Extract the [x, y] coordinate from the center of the cell holding the provided text.  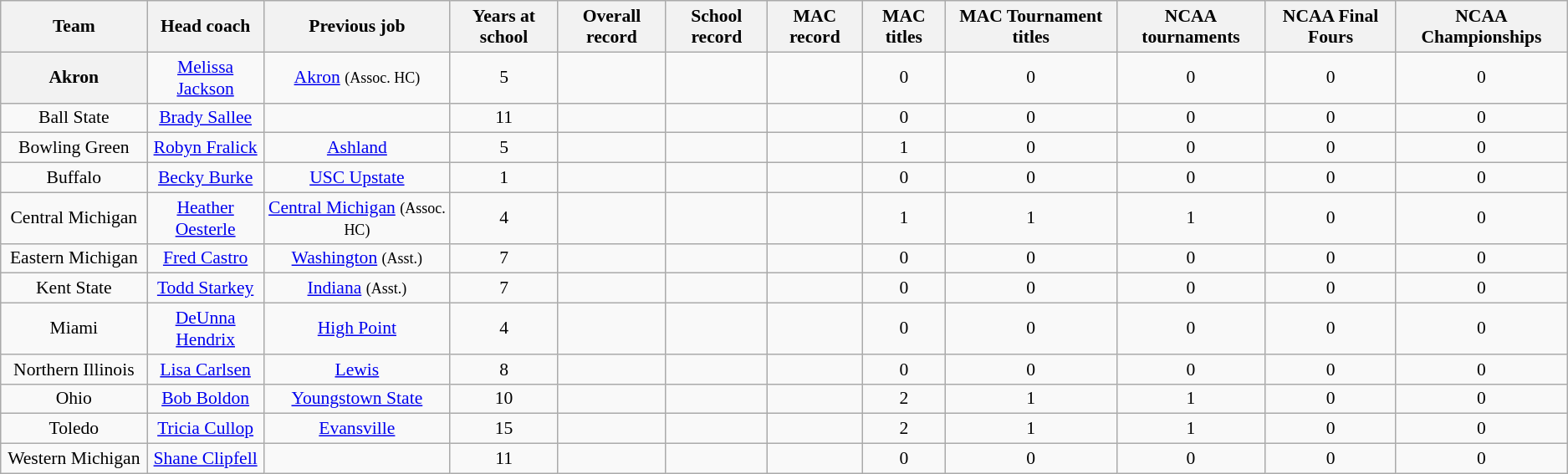
Ball State [74, 118]
8 [503, 370]
Todd Starkey [206, 288]
Years at school [503, 27]
Akron (Assoc. HC) [356, 77]
Toledo [74, 429]
15 [503, 429]
NCAA Championships [1481, 27]
10 [503, 399]
Lisa Carlsen [206, 370]
Overall record [612, 27]
Central Michigan (Assoc. HC) [356, 217]
MAC Tournament titles [1030, 27]
Lewis [356, 370]
Bob Boldon [206, 399]
Youngstown State [356, 399]
Western Michigan [74, 459]
Buffalo [74, 178]
MAC titles [903, 27]
Eastern Michigan [74, 258]
Ashland [356, 148]
Melissa Jackson [206, 77]
Previous job [356, 27]
Kent State [74, 288]
School record [716, 27]
NCAA tournaments [1191, 27]
Shane Clipfell [206, 459]
MAC record [815, 27]
Becky Burke [206, 178]
Fred Castro [206, 258]
Tricia Cullop [206, 429]
Central Michigan [74, 217]
Brady Sallee [206, 118]
Bowling Green [74, 148]
Ohio [74, 399]
Evansville [356, 429]
Robyn Fralick [206, 148]
Team [74, 27]
Head coach [206, 27]
Washington (Asst.) [356, 258]
Miami [74, 329]
Northern Illinois [74, 370]
Heather Oesterle [206, 217]
NCAA Final Fours [1331, 27]
DeUnna Hendrix [206, 329]
High Point [356, 329]
USC Upstate [356, 178]
Akron [74, 77]
Indiana (Asst.) [356, 288]
